Extract the [X, Y] coordinate from the center of the cell holding the provided text.  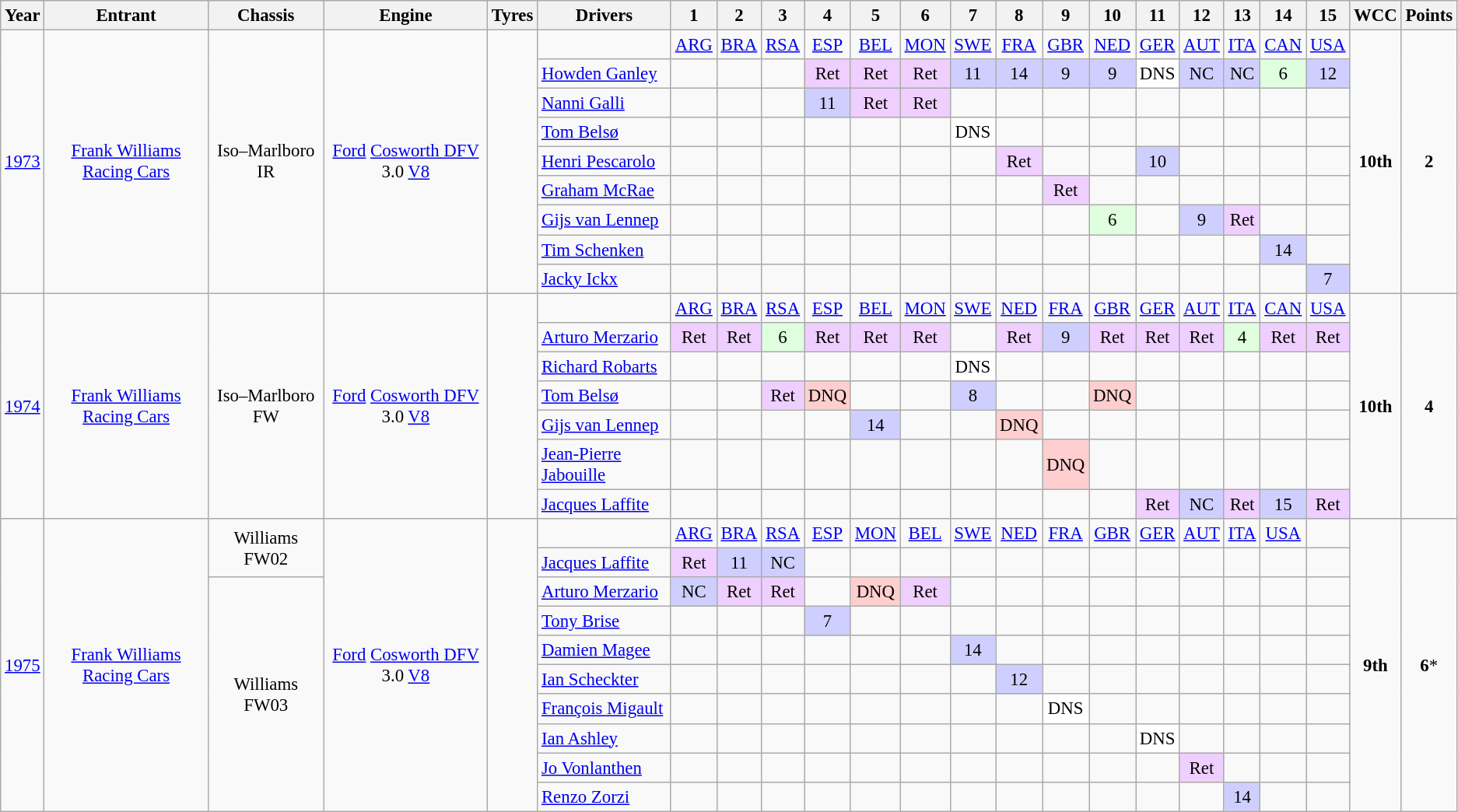
3 [783, 16]
Nanni Galli [605, 103]
Entrant [126, 16]
1974 [23, 406]
Tony Brise [605, 621]
5 [875, 16]
9th [1376, 665]
Iso–Marlboro IR [266, 162]
Damien Magee [605, 650]
Points [1428, 16]
Year [23, 16]
1975 [23, 665]
6* [1428, 665]
Jean-Pierre Jabouille [605, 465]
Renzo Zorzi [605, 796]
François Migault [605, 709]
Jacky Ickx [605, 278]
WCC [1376, 16]
Tim Schenken [605, 250]
Henri Pescarolo [605, 162]
Ian Ashley [605, 738]
Williams FW02 [266, 548]
Chassis [266, 16]
Ian Scheckter [605, 680]
Williams FW03 [266, 694]
13 [1242, 16]
Tyres [512, 16]
Engine [405, 16]
Iso–Marlboro FW [266, 406]
1973 [23, 162]
Drivers [605, 16]
Howden Ganley [605, 74]
1 [694, 16]
Graham McRae [605, 191]
Jo Vonlanthen [605, 768]
Richard Robarts [605, 366]
